Locate the cell with the specified text and output its [X, Y] center coordinate. 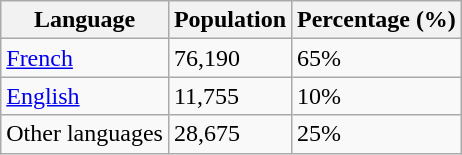
11,755 [230, 96]
65% [377, 58]
Population [230, 20]
Language [85, 20]
Other languages [85, 134]
25% [377, 134]
French [85, 58]
28,675 [230, 134]
Percentage (%) [377, 20]
76,190 [230, 58]
10% [377, 96]
English [85, 96]
